Pinpoint the cell where the given text exists, returning its (X, Y) midpoint coordinate. 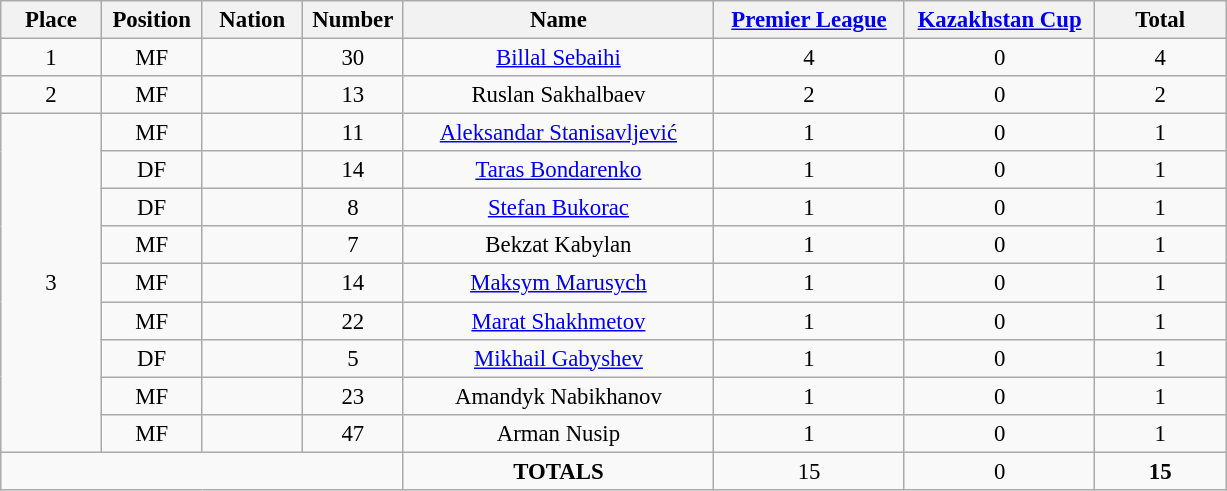
Premier League (810, 20)
Mikhail Gabyshev (558, 358)
Place (52, 20)
Ruslan Sakhalbaev (558, 95)
Name (558, 20)
Billal Sebaihi (558, 58)
Arman Nusip (558, 433)
13 (354, 95)
Bekzat Kabylan (558, 245)
22 (354, 321)
Position (152, 20)
7 (354, 245)
3 (52, 283)
TOTALS (558, 471)
Amandyk Nabikhanov (558, 396)
8 (354, 208)
Number (354, 20)
Aleksandar Stanisavljević (558, 133)
23 (354, 396)
5 (354, 358)
Maksym Marusych (558, 283)
47 (354, 433)
Kazakhstan Cup (1000, 20)
Marat Shakhmetov (558, 321)
11 (354, 133)
Nation (252, 20)
Taras Bondarenko (558, 170)
Total (1160, 20)
Stefan Bukorac (558, 208)
30 (354, 58)
